Detect which cell encompasses the target text, then output its [x, y] center coordinate. 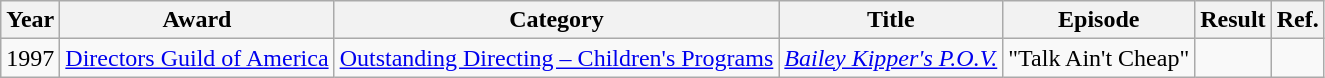
Directors Guild of America [197, 58]
Category [556, 20]
Result [1233, 20]
Title [891, 20]
Outstanding Directing – Children's Programs [556, 58]
1997 [30, 58]
Award [197, 20]
Ref. [1298, 20]
Year [30, 20]
Episode [1099, 20]
Bailey Kipper's P.O.V. [891, 58]
"Talk Ain't Cheap" [1099, 58]
